Capture the cell that displays the provided text and extract its (x, y) central coordinate. 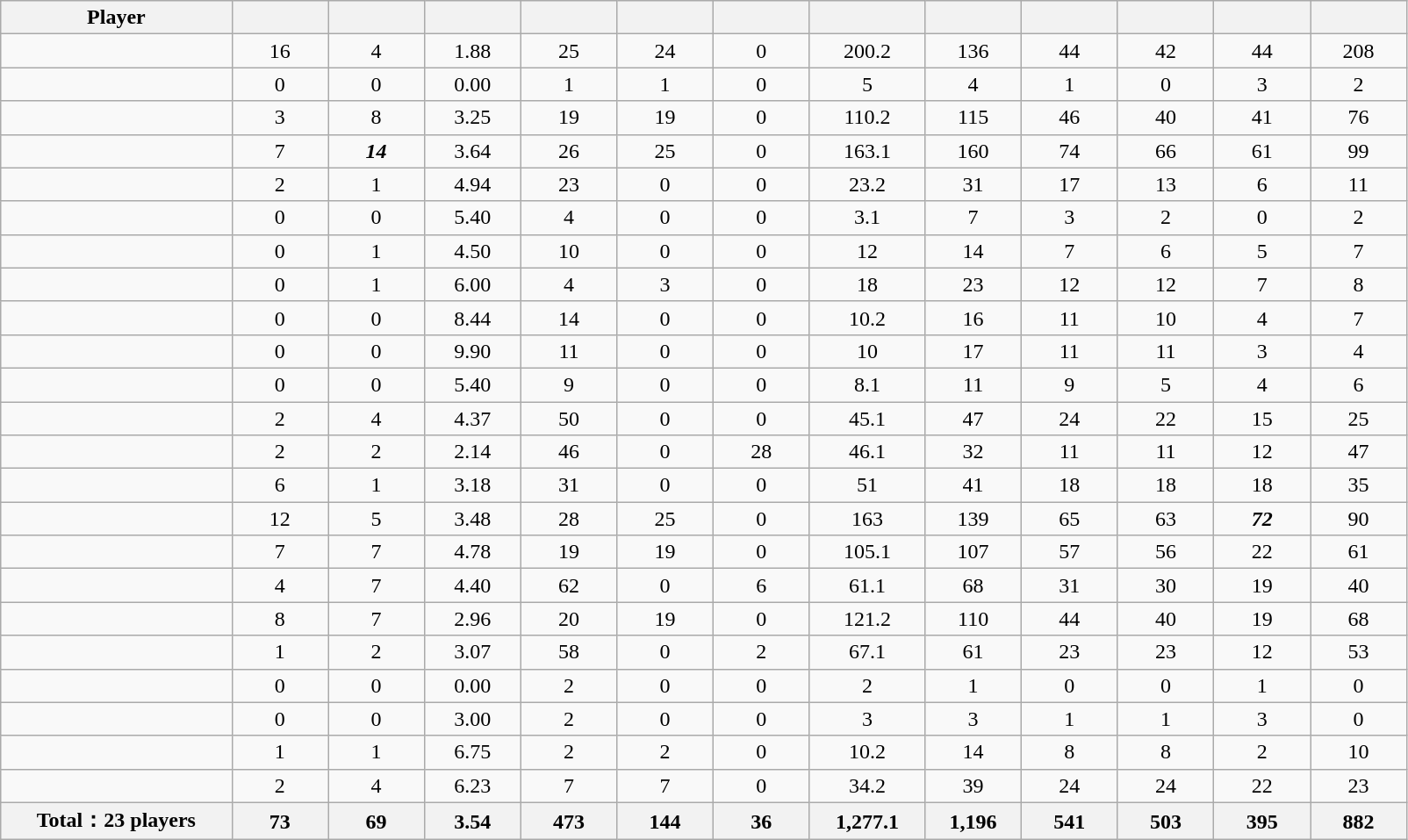
15 (1262, 419)
50 (569, 419)
30 (1166, 585)
110 (973, 619)
53 (1359, 652)
110.2 (867, 118)
4.94 (472, 184)
473 (569, 822)
107 (973, 552)
4.78 (472, 552)
1.88 (472, 51)
160 (973, 151)
3.25 (472, 118)
3.64 (472, 151)
72 (1262, 519)
4.50 (472, 251)
163 (867, 519)
2.14 (472, 452)
51 (867, 485)
99 (1359, 151)
61.1 (867, 585)
35 (1359, 485)
57 (1069, 552)
208 (1359, 51)
3.48 (472, 519)
3.54 (472, 822)
67.1 (867, 652)
39 (973, 786)
4.40 (472, 585)
Total：23 players (116, 822)
42 (1166, 51)
34.2 (867, 786)
6.23 (472, 786)
36 (761, 822)
3.18 (472, 485)
76 (1359, 118)
136 (973, 51)
6.75 (472, 752)
144 (665, 822)
3.00 (472, 719)
90 (1359, 519)
20 (569, 619)
66 (1166, 151)
74 (1069, 151)
4.37 (472, 419)
58 (569, 652)
163.1 (867, 151)
9.90 (472, 351)
115 (973, 118)
105.1 (867, 552)
1,277.1 (867, 822)
32 (973, 452)
69 (377, 822)
56 (1166, 552)
13 (1166, 184)
65 (1069, 519)
541 (1069, 822)
62 (569, 585)
121.2 (867, 619)
2.96 (472, 619)
73 (280, 822)
200.2 (867, 51)
8.44 (472, 318)
46.1 (867, 452)
45.1 (867, 419)
26 (569, 151)
6.00 (472, 284)
23.2 (867, 184)
1,196 (973, 822)
395 (1262, 822)
3.07 (472, 652)
8.1 (867, 384)
503 (1166, 822)
139 (973, 519)
882 (1359, 822)
Player (116, 18)
3.1 (867, 218)
63 (1166, 519)
